Search for the cell housing the specified text and yield its [X, Y] center coordinate. 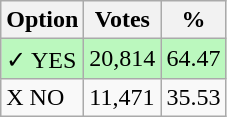
X NO [42, 97]
Votes [122, 20]
Option [42, 20]
✓ YES [42, 59]
% [194, 20]
64.47 [194, 59]
11,471 [122, 97]
35.53 [194, 97]
20,814 [122, 59]
